Return (x, y) of the center of cell containing provided text 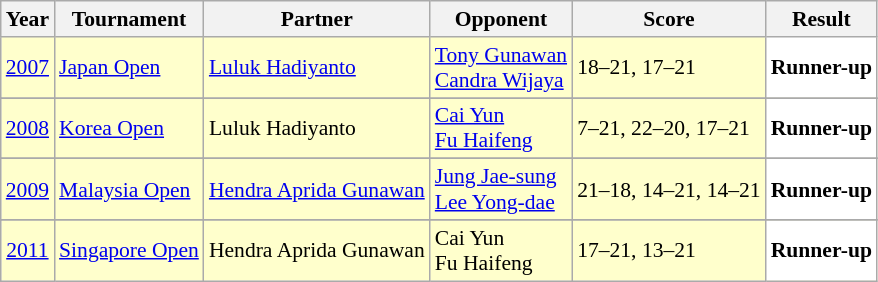
Opponent (501, 19)
17–21, 13–21 (669, 250)
18–21, 17–21 (669, 68)
Year (28, 19)
Score (669, 19)
Result (822, 19)
2009 (28, 190)
Partner (317, 19)
Japan Open (129, 68)
Malaysia Open (129, 190)
Korea Open (129, 128)
Singapore Open (129, 250)
Jung Jae-sung Lee Yong-dae (501, 190)
2011 (28, 250)
2007 (28, 68)
21–18, 14–21, 14–21 (669, 190)
7–21, 22–20, 17–21 (669, 128)
Tony Gunawan Candra Wijaya (501, 68)
Tournament (129, 19)
2008 (28, 128)
